Identify which cell holds the provided text, then report its [x, y] central coordinate. 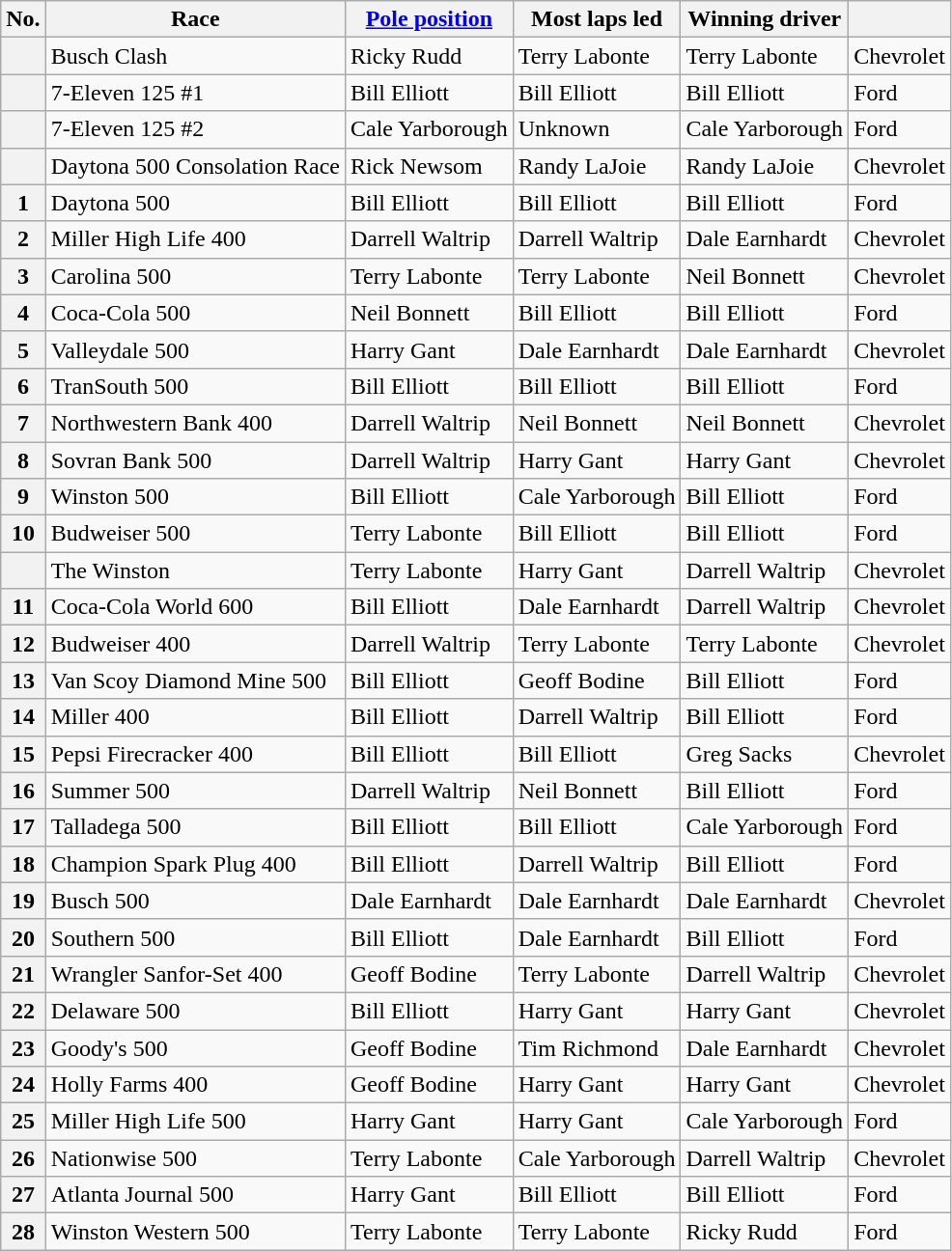
14 [23, 717]
Delaware 500 [195, 1011]
Talladega 500 [195, 827]
18 [23, 864]
Winston Western 500 [195, 1232]
11 [23, 607]
22 [23, 1011]
The Winston [195, 570]
Sovran Bank 500 [195, 460]
Winning driver [765, 19]
2 [23, 239]
Most laps led [597, 19]
No. [23, 19]
5 [23, 349]
7-Eleven 125 #2 [195, 129]
6 [23, 386]
3 [23, 276]
7-Eleven 125 #1 [195, 93]
17 [23, 827]
Miller 400 [195, 717]
TranSouth 500 [195, 386]
Busch Clash [195, 56]
Atlanta Journal 500 [195, 1195]
24 [23, 1085]
27 [23, 1195]
Greg Sacks [765, 754]
Goody's 500 [195, 1047]
13 [23, 681]
Southern 500 [195, 937]
23 [23, 1047]
10 [23, 534]
Coca-Cola World 600 [195, 607]
Coca-Cola 500 [195, 313]
Miller High Life 400 [195, 239]
Miller High Life 500 [195, 1122]
12 [23, 644]
26 [23, 1158]
Race [195, 19]
7 [23, 423]
19 [23, 901]
25 [23, 1122]
21 [23, 974]
Pole position [429, 19]
Holly Farms 400 [195, 1085]
Budweiser 400 [195, 644]
1 [23, 203]
Rick Newsom [429, 166]
28 [23, 1232]
Nationwise 500 [195, 1158]
Unknown [597, 129]
Budweiser 500 [195, 534]
Winston 500 [195, 497]
Northwestern Bank 400 [195, 423]
Summer 500 [195, 791]
9 [23, 497]
Daytona 500 Consolation Race [195, 166]
15 [23, 754]
Champion Spark Plug 400 [195, 864]
16 [23, 791]
4 [23, 313]
Pepsi Firecracker 400 [195, 754]
Wrangler Sanfor-Set 400 [195, 974]
Daytona 500 [195, 203]
Carolina 500 [195, 276]
20 [23, 937]
Busch 500 [195, 901]
Van Scoy Diamond Mine 500 [195, 681]
Tim Richmond [597, 1047]
8 [23, 460]
Valleydale 500 [195, 349]
